Detect which cell encompasses the target text, then output its (X, Y) center coordinate. 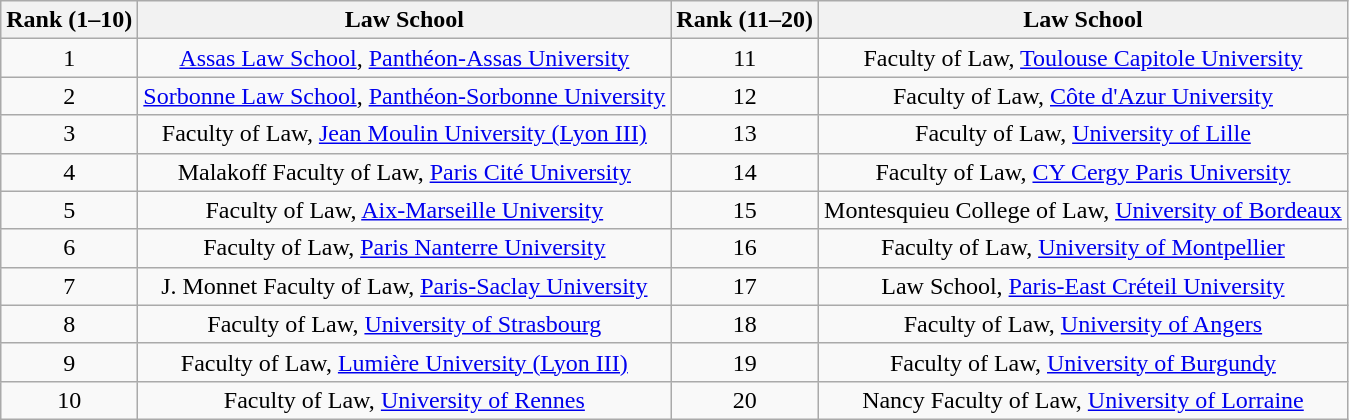
8 (70, 324)
20 (745, 400)
Sorbonne Law School, Panthéon-Sorbonne University (404, 96)
Montesquieu College of Law, University of Bordeaux (1084, 210)
11 (745, 58)
Malakoff Faculty of Law, Paris Cité University (404, 172)
Faculty of Law, Paris Nanterre University (404, 248)
Faculty of Law, Lumière University (Lyon III) (404, 362)
Assas Law School, Panthéon-Assas University (404, 58)
9 (70, 362)
J. Monnet Faculty of Law, Paris-Saclay University (404, 286)
12 (745, 96)
1 (70, 58)
Faculty of Law, University of Rennes (404, 400)
2 (70, 96)
Nancy Faculty of Law, University of Lorraine (1084, 400)
19 (745, 362)
Law School, Paris-East Créteil University (1084, 286)
Faculty of Law, University of Strasbourg (404, 324)
Faculty of Law, Jean Moulin University (Lyon III) (404, 134)
10 (70, 400)
3 (70, 134)
Faculty of Law, Côte d'Azur University (1084, 96)
5 (70, 210)
17 (745, 286)
Faculty of Law, Toulouse Capitole University (1084, 58)
7 (70, 286)
Rank (1–10) (70, 20)
15 (745, 210)
Faculty of Law, Aix-Marseille University (404, 210)
4 (70, 172)
Faculty of Law, University of Lille (1084, 134)
6 (70, 248)
14 (745, 172)
Faculty of Law, CY Cergy Paris University (1084, 172)
Rank (11–20) (745, 20)
Faculty of Law, University of Burgundy (1084, 362)
13 (745, 134)
18 (745, 324)
16 (745, 248)
Faculty of Law, University of Angers (1084, 324)
Faculty of Law, University of Montpellier (1084, 248)
